Search for the cell housing the specified text and yield its [x, y] center coordinate. 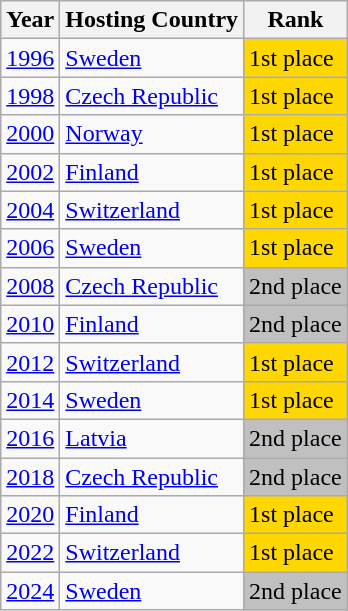
2022 [30, 553]
2008 [30, 286]
2010 [30, 324]
2020 [30, 515]
2004 [30, 210]
Year [30, 20]
2014 [30, 400]
Latvia [152, 438]
2018 [30, 477]
Rank [296, 20]
2012 [30, 362]
2016 [30, 438]
1996 [30, 58]
2000 [30, 134]
2024 [30, 591]
Norway [152, 134]
Hosting Country [152, 20]
1998 [30, 96]
2006 [30, 248]
2002 [30, 172]
